Locate the cell with the specified text and output its [X, Y] center coordinate. 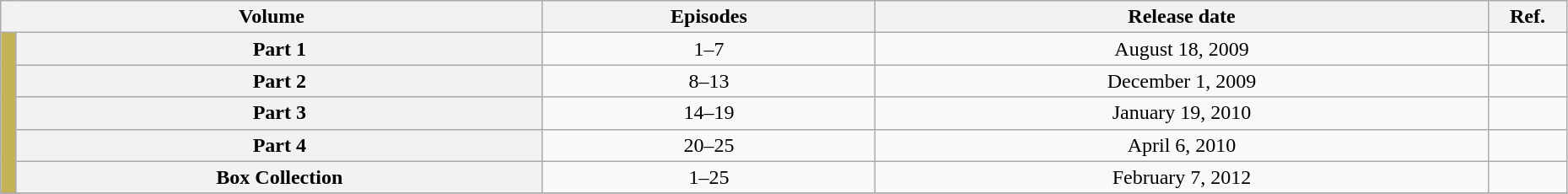
Release date [1181, 17]
Part 2 [279, 81]
8–13 [709, 81]
20–25 [709, 145]
February 7, 2012 [1181, 177]
Part 3 [279, 113]
December 1, 2009 [1181, 81]
August 18, 2009 [1181, 49]
Episodes [709, 17]
1–25 [709, 177]
Ref. [1528, 17]
Part 1 [279, 49]
Volume [272, 17]
Box Collection [279, 177]
January 19, 2010 [1181, 113]
1–7 [709, 49]
Part 4 [279, 145]
14–19 [709, 113]
April 6, 2010 [1181, 145]
